Search for the cell housing the specified text and yield its [X, Y] center coordinate. 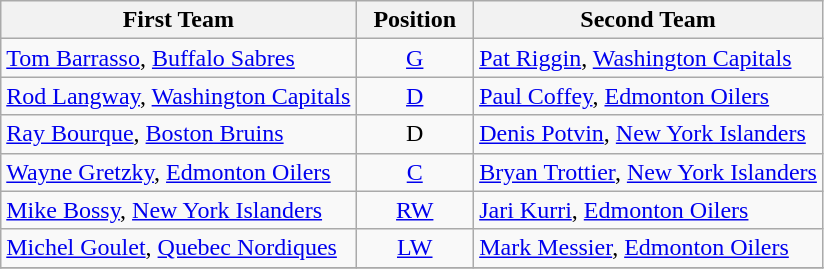
C [415, 172]
Bryan Trottier, New York Islanders [648, 172]
Mike Bossy, New York Islanders [178, 210]
LW [415, 248]
Pat Riggin, Washington Capitals [648, 58]
Wayne Gretzky, Edmonton Oilers [178, 172]
First Team [178, 20]
Jari Kurri, Edmonton Oilers [648, 210]
Denis Potvin, New York Islanders [648, 134]
G [415, 58]
Position [415, 20]
Mark Messier, Edmonton Oilers [648, 248]
Michel Goulet, Quebec Nordiques [178, 248]
Second Team [648, 20]
Ray Bourque, Boston Bruins [178, 134]
Tom Barrasso, Buffalo Sabres [178, 58]
Paul Coffey, Edmonton Oilers [648, 96]
Rod Langway, Washington Capitals [178, 96]
RW [415, 210]
